Locate the cell with the specified text and output its [x, y] center coordinate. 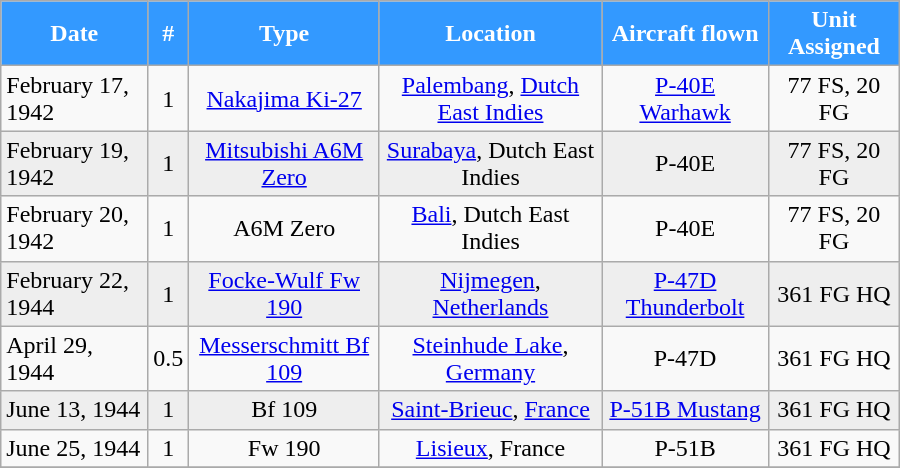
Steinhude Lake, Germany [490, 358]
P-47D [686, 358]
Location [490, 34]
Saint-Brieuc, France [490, 410]
February 17, 1942 [74, 98]
0.5 [168, 358]
P-40E Warhawk [686, 98]
February 22, 1944 [74, 294]
A6M Zero [284, 228]
Lisieux, France [490, 448]
Fw 190 [284, 448]
Bali, Dutch East Indies [490, 228]
April 29, 1944 [74, 358]
Mitsubishi A6M Zero [284, 164]
February 20, 1942 [74, 228]
Messerschmitt Bf 109 [284, 358]
Nijmegen, Netherlands [490, 294]
Nakajima Ki-27 [284, 98]
P-47D Thunderbolt [686, 294]
Unit Assigned [834, 34]
Focke-Wulf Fw 190 [284, 294]
Aircraft flown [686, 34]
Type [284, 34]
Bf 109 [284, 410]
June 13, 1944 [74, 410]
# [168, 34]
February 19, 1942 [74, 164]
P-51B [686, 448]
P-51B Mustang [686, 410]
Surabaya, Dutch East Indies [490, 164]
Palembang, Dutch East Indies [490, 98]
June 25, 1944 [74, 448]
Date [74, 34]
